For the text-containing cell, return its midpoint in [X, Y] coordinate format. 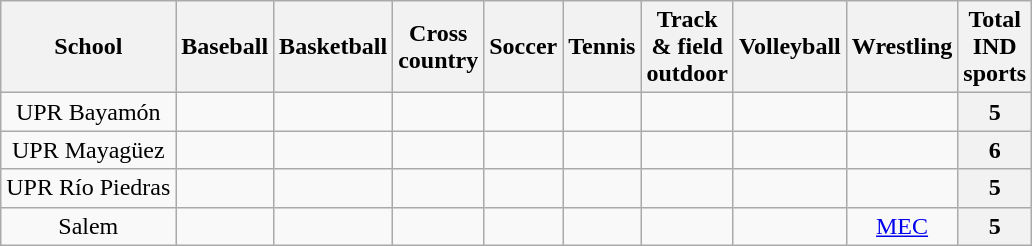
Soccer [524, 47]
Tennis [602, 47]
MEC [902, 226]
Wrestling [902, 47]
School [88, 47]
UPR Bayamón [88, 112]
UPR Río Piedras [88, 188]
Crosscountry [438, 47]
Track& fieldoutdoor [687, 47]
6 [995, 150]
Volleyball [790, 47]
UPR Mayagüez [88, 150]
Salem [88, 226]
Basketball [334, 47]
Baseball [225, 47]
TotalINDsports [995, 47]
